From the cell containing the given text, extract its center point as [X, Y] coordinate. 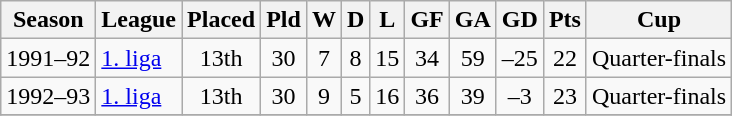
Placed [222, 20]
Cup [658, 20]
Season [48, 20]
W [324, 20]
GF [427, 20]
8 [355, 58]
39 [472, 96]
59 [472, 58]
Pld [284, 20]
36 [427, 96]
–25 [520, 58]
GD [520, 20]
Pts [564, 20]
GA [472, 20]
7 [324, 58]
22 [564, 58]
L [388, 20]
–3 [520, 96]
1991–92 [48, 58]
5 [355, 96]
League [139, 20]
23 [564, 96]
D [355, 20]
34 [427, 58]
15 [388, 58]
1992–93 [48, 96]
16 [388, 96]
9 [324, 96]
